Locate the cell with the specified text and output its (x, y) center coordinate. 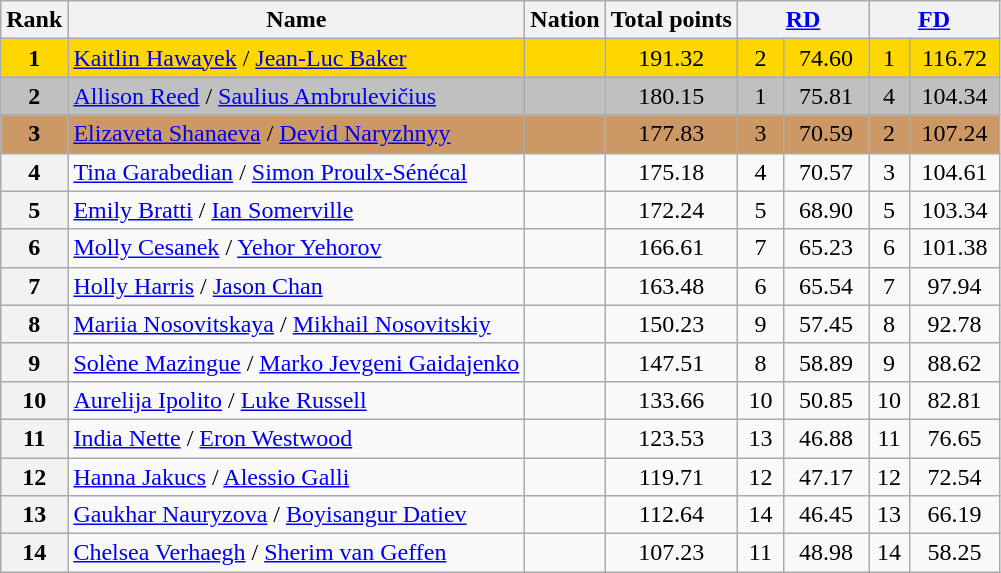
88.62 (954, 362)
147.51 (671, 362)
Total points (671, 20)
107.24 (954, 134)
92.78 (954, 324)
48.98 (826, 553)
70.57 (826, 172)
Hanna Jakucs / Alessio Galli (296, 477)
47.17 (826, 477)
Kaitlin Hawayek / Jean-Luc Baker (296, 58)
107.23 (671, 553)
68.90 (826, 210)
112.64 (671, 515)
Emily Bratti / Ian Somerville (296, 210)
180.15 (671, 96)
58.89 (826, 362)
Elizaveta Shanaeva / Devid Naryzhnyy (296, 134)
58.25 (954, 553)
Aurelija Ipolito / Luke Russell (296, 400)
46.88 (826, 438)
Solène Mazingue / Marko Jevgeni Gaidajenko (296, 362)
123.53 (671, 438)
172.24 (671, 210)
Chelsea Verhaegh / Sherim van Geffen (296, 553)
175.18 (671, 172)
103.34 (954, 210)
191.32 (671, 58)
104.61 (954, 172)
74.60 (826, 58)
75.81 (826, 96)
Tina Garabedian / Simon Proulx-Sénécal (296, 172)
66.19 (954, 515)
104.34 (954, 96)
72.54 (954, 477)
163.48 (671, 286)
166.61 (671, 248)
65.54 (826, 286)
Mariia Nosovitskaya / Mikhail Nosovitskiy (296, 324)
50.85 (826, 400)
65.23 (826, 248)
57.45 (826, 324)
101.38 (954, 248)
116.72 (954, 58)
Gaukhar Nauryzova / Boyisangur Datiev (296, 515)
Rank (34, 20)
Name (296, 20)
India Nette / Eron Westwood (296, 438)
FD (934, 20)
177.83 (671, 134)
Nation (565, 20)
97.94 (954, 286)
70.59 (826, 134)
46.45 (826, 515)
150.23 (671, 324)
RD (802, 20)
Molly Cesanek / Yehor Yehorov (296, 248)
119.71 (671, 477)
82.81 (954, 400)
133.66 (671, 400)
Allison Reed / Saulius Ambrulevičius (296, 96)
76.65 (954, 438)
Holly Harris / Jason Chan (296, 286)
